Return (X, Y) of the center of cell containing provided text 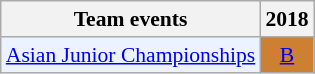
Asian Junior Championships (131, 55)
Team events (131, 19)
2018 (286, 19)
B (286, 55)
